Identify which cell holds the provided text, then report its (x, y) central coordinate. 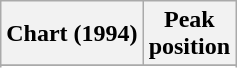
Chart (1994) (72, 34)
Peakposition (189, 34)
